Return [x, y] of the center of cell containing provided text 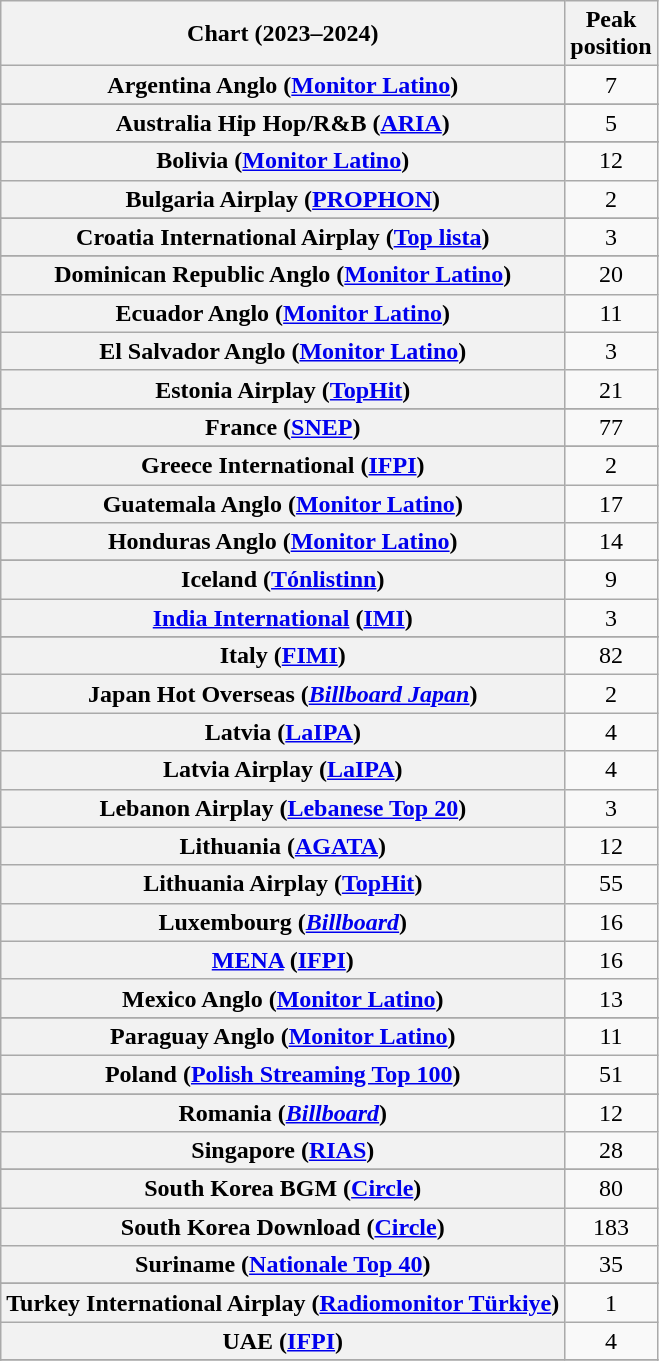
MENA (IFPI) [283, 960]
80 [611, 1189]
Honduras Anglo (Monitor Latino) [283, 542]
Chart (2023–2024) [283, 34]
Australia Hip Hop/R&B (ARIA) [283, 123]
Croatia International Airplay (Top lista) [283, 237]
India International (IMI) [283, 618]
Bolivia (Monitor Latino) [283, 161]
Peakposition [611, 34]
Greece International (IFPI) [283, 465]
Dominican Republic Anglo (Monitor Latino) [283, 275]
Romania (Billboard) [283, 1113]
Luxembourg (Billboard) [283, 922]
9 [611, 580]
55 [611, 884]
Argentina Anglo (Monitor Latino) [283, 85]
28 [611, 1151]
South Korea BGM (Circle) [283, 1189]
13 [611, 998]
South Korea Download (Circle) [283, 1227]
Iceland (Tónlistinn) [283, 580]
Lebanon Airplay (Lebanese Top 20) [283, 808]
35 [611, 1265]
Guatemala Anglo (Monitor Latino) [283, 503]
20 [611, 275]
Mexico Anglo (Monitor Latino) [283, 998]
14 [611, 542]
Poland (Polish Streaming Top 100) [283, 1074]
France (SNEP) [283, 427]
El Salvador Anglo (Monitor Latino) [283, 351]
7 [611, 85]
Bulgaria Airplay (PROPHON) [283, 199]
183 [611, 1227]
Suriname (Nationale Top 40) [283, 1265]
21 [611, 389]
Latvia Airplay (LaIPA) [283, 770]
Turkey International Airplay (Radiomonitor Türkiye) [283, 1303]
77 [611, 427]
Italy (FIMI) [283, 656]
Latvia (LaIPA) [283, 732]
1 [611, 1303]
17 [611, 503]
82 [611, 656]
Paraguay Anglo (Monitor Latino) [283, 1036]
UAE (IFPI) [283, 1341]
Singapore (RIAS) [283, 1151]
Ecuador Anglo (Monitor Latino) [283, 313]
Lithuania (AGATA) [283, 846]
Estonia Airplay (TopHit) [283, 389]
Lithuania Airplay (TopHit) [283, 884]
Japan Hot Overseas (Billboard Japan) [283, 694]
51 [611, 1074]
5 [611, 123]
